Return (x, y) of the center of cell containing provided text 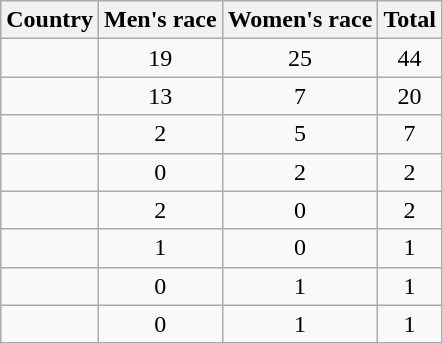
5 (300, 134)
25 (300, 58)
13 (160, 96)
Women's race (300, 20)
44 (410, 58)
Country (50, 20)
19 (160, 58)
20 (410, 96)
Total (410, 20)
Men's race (160, 20)
